Find where the given text appears and provide that cell's center as (X, Y) coordinate. 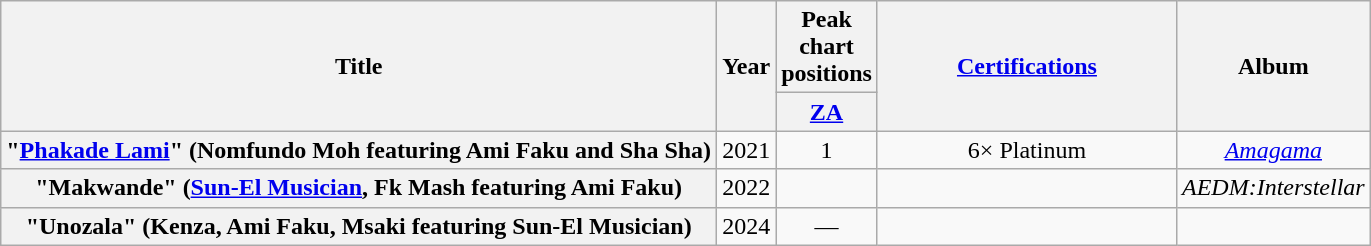
1 (827, 150)
Certifications (1026, 66)
6× Platinum (1026, 150)
Amagama (1273, 150)
"Makwande" (Sun-El Musician, Fk Mash featuring Ami Faku) (359, 188)
2024 (746, 226)
ZA (827, 112)
"Phakade Lami" (Nomfundo Moh featuring Ami Faku and Sha Sha) (359, 150)
Title (359, 66)
2022 (746, 188)
Year (746, 66)
"Unozala" (Kenza, Ami Faku, Msaki featuring Sun-El Musician) (359, 226)
— (827, 226)
Peak chart positions (827, 47)
Album (1273, 66)
AEDM:Interstellar (1273, 188)
2021 (746, 150)
